Search for the cell housing the specified text and yield its (X, Y) center coordinate. 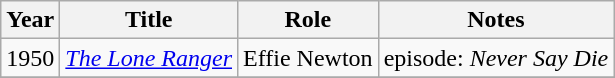
episode: Never Say Die (496, 58)
Notes (496, 20)
Effie Newton (308, 58)
Title (149, 20)
1950 (30, 58)
Role (308, 20)
Year (30, 20)
The Lone Ranger (149, 58)
